From the cell containing the given text, extract its center point as (X, Y) coordinate. 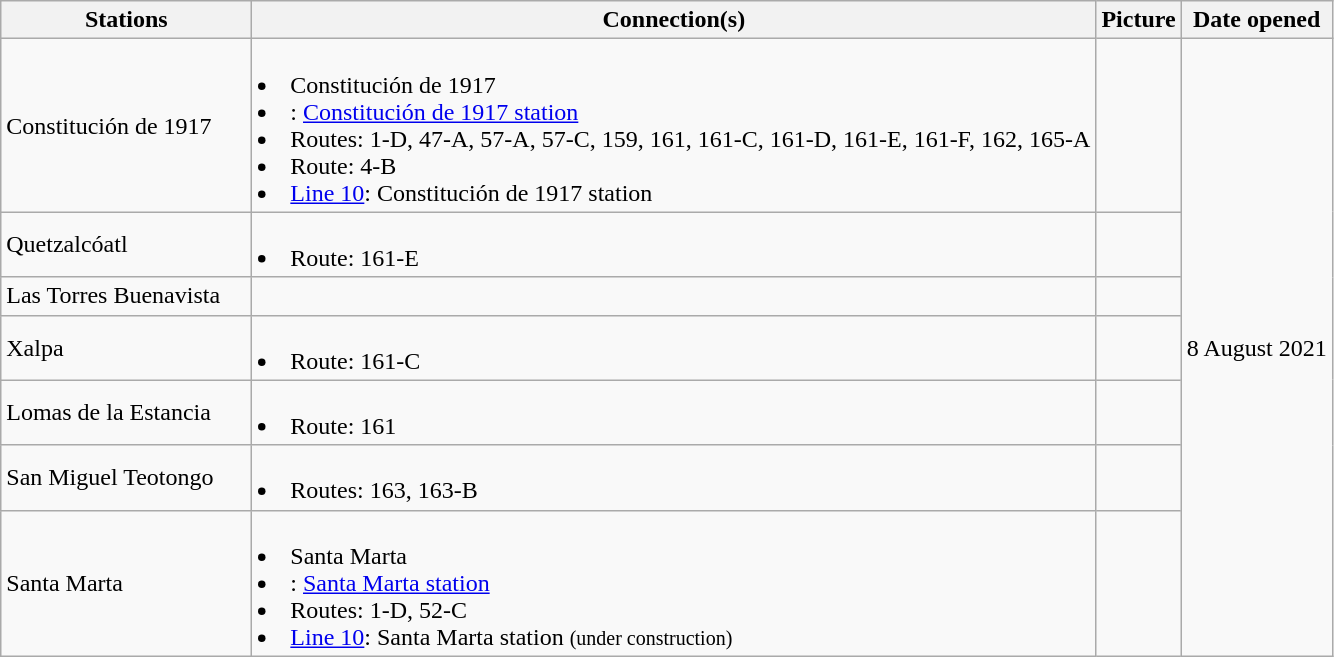
Route: 161-C (674, 348)
Constitución de 1917 (126, 126)
Date opened (1256, 20)
Picture (1138, 20)
Routes: 163, 163-B (674, 478)
San Miguel Teotongo (126, 478)
Santa Marta : Santa Marta station Routes: 1-D, 52-C Line 10: Santa Marta station (under construction) (674, 583)
Route: 161-E (674, 244)
Lomas de la Estancia (126, 412)
Xalpa (126, 348)
Santa Marta (126, 583)
Connection(s) (674, 20)
8 August 2021 (1256, 348)
Stations (126, 20)
Las Torres Buenavista (126, 296)
Route: 161 (674, 412)
Quetzalcóatl (126, 244)
